Locate the cell with the specified text and output its (X, Y) center coordinate. 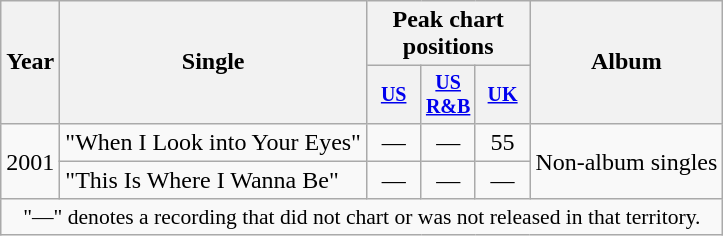
55 (502, 142)
US (393, 94)
Album (626, 62)
Non-album singles (626, 161)
UK (502, 94)
2001 (30, 161)
"When I Look into Your Eyes" (214, 142)
Peak chart positions (448, 34)
Year (30, 62)
USR&B (448, 94)
"This Is Where I Wanna Be" (214, 180)
Single (214, 62)
"—" denotes a recording that did not chart or was not released in that territory. (362, 217)
